Output the (x, y) coordinate of the center of the cell containing the given text.  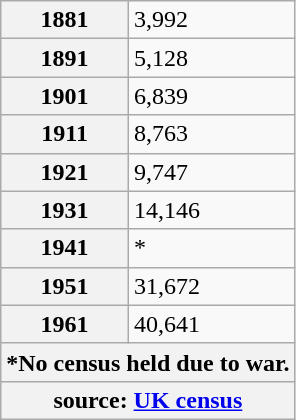
1931 (65, 210)
5,128 (212, 58)
1961 (65, 324)
3,992 (212, 20)
40,641 (212, 324)
source: UK census (148, 400)
31,672 (212, 286)
8,763 (212, 134)
14,146 (212, 210)
1881 (65, 20)
1901 (65, 96)
1941 (65, 248)
1921 (65, 172)
*No census held due to war. (148, 362)
1951 (65, 286)
6,839 (212, 96)
9,747 (212, 172)
* (212, 248)
1891 (65, 58)
1911 (65, 134)
